For the text-containing cell, return its midpoint in [X, Y] coordinate format. 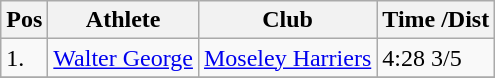
Club [287, 20]
Time /Dist [436, 20]
Walter George [124, 58]
Pos [24, 20]
Athlete [124, 20]
Moseley Harriers [287, 58]
4:28 3/5 [436, 58]
1. [24, 58]
